Locate the cell with the specified text and output its (X, Y) center coordinate. 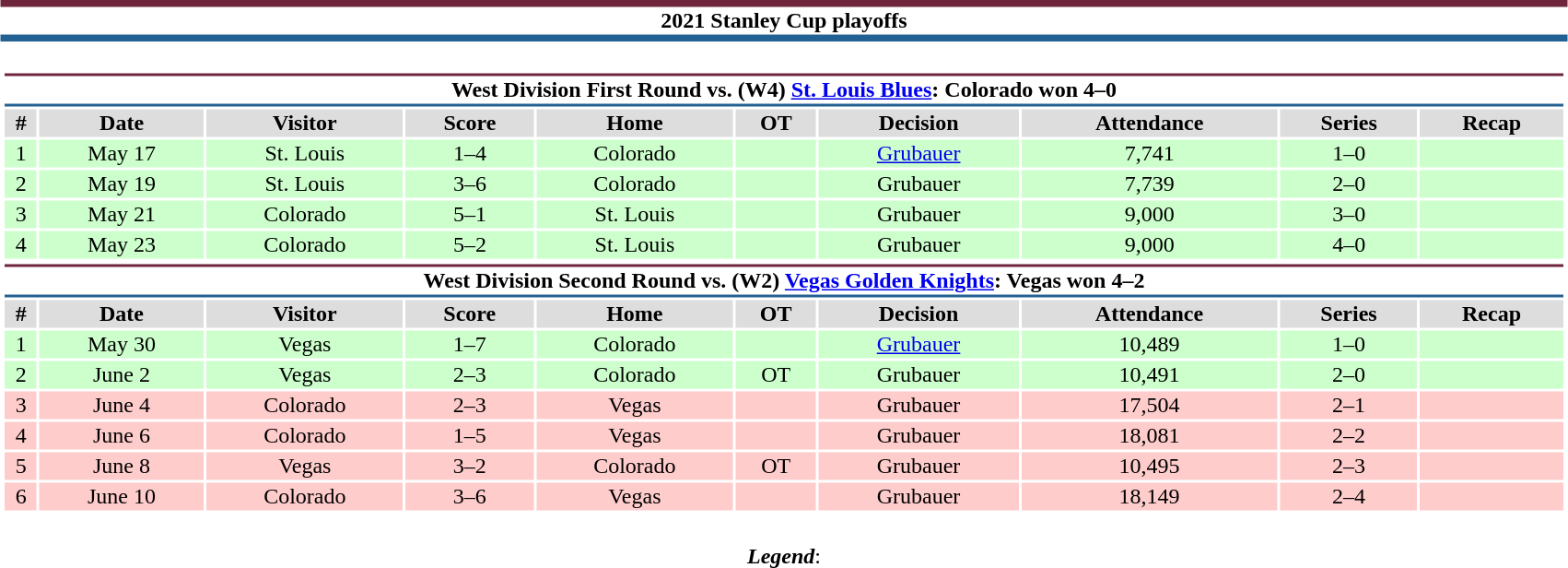
10,491 (1149, 375)
10,495 (1149, 466)
1–5 (470, 436)
June 6 (122, 436)
May 19 (122, 183)
2021 Stanley Cup playoffs (784, 20)
June 2 (122, 375)
7,739 (1149, 183)
May 17 (122, 154)
West Division First Round vs. (W4) St. Louis Blues: Colorado won 4–0 (783, 90)
1–4 (470, 154)
2–4 (1349, 497)
3–0 (1349, 215)
2–1 (1349, 405)
June 8 (122, 466)
7,741 (1149, 154)
3–2 (470, 466)
May 21 (122, 215)
5–1 (470, 215)
5–2 (470, 244)
June 10 (122, 497)
18,149 (1149, 497)
4–0 (1349, 244)
17,504 (1149, 405)
18,081 (1149, 436)
1–7 (470, 344)
5 (20, 466)
June 4 (122, 405)
West Division Second Round vs. (W2) Vegas Golden Knights: Vegas won 4–2 (783, 280)
May 30 (122, 344)
2–2 (1349, 436)
6 (20, 497)
May 23 (122, 244)
10,489 (1149, 344)
